Scan for the cell matching the given text and deliver its (x, y) coordinate at center. 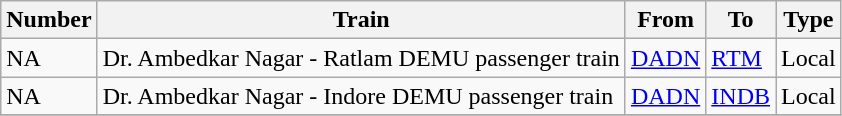
RTM (741, 58)
Dr. Ambedkar Nagar - Indore DEMU passenger train (361, 96)
Type (809, 20)
Dr. Ambedkar Nagar - Ratlam DEMU passenger train (361, 58)
From (665, 20)
INDB (741, 96)
Train (361, 20)
Number (49, 20)
To (741, 20)
